For the text-containing cell, return its midpoint in [x, y] coordinate format. 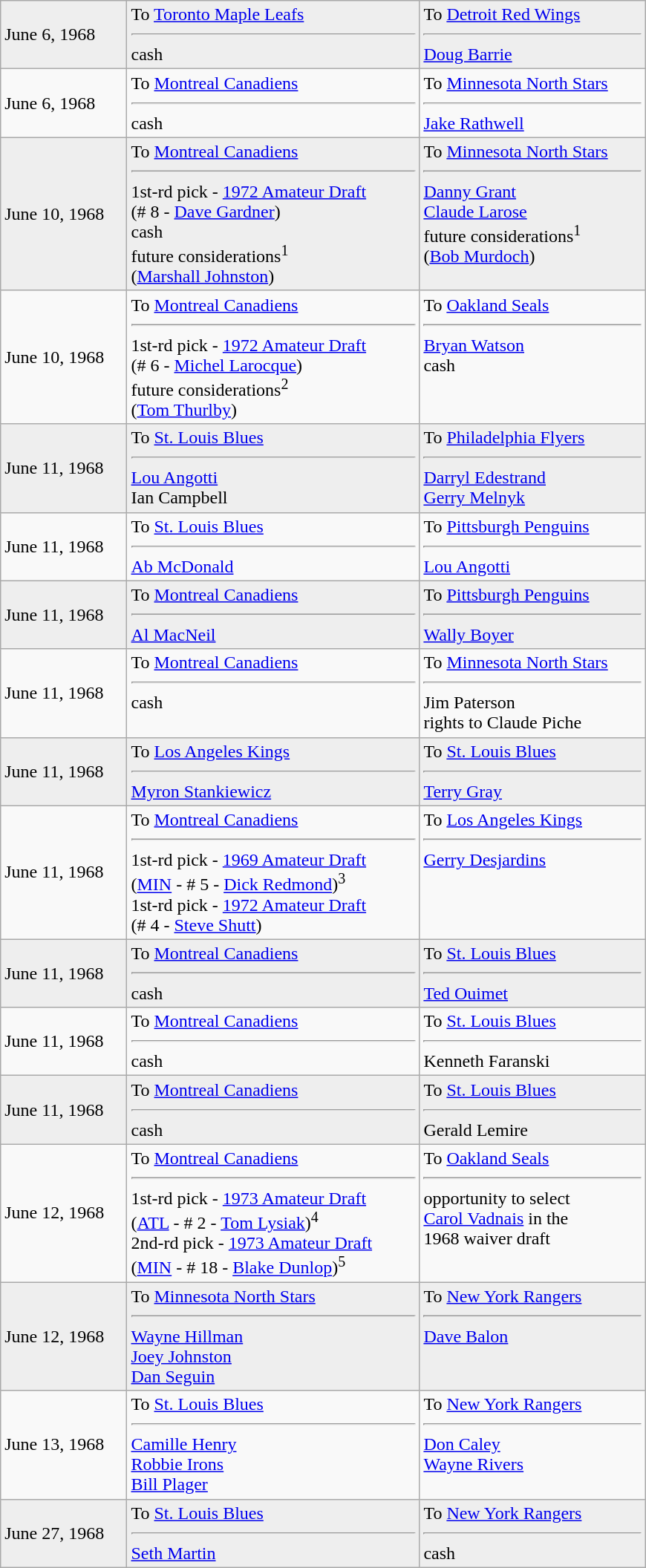
To Oakland SealsBryan Watsoncash [532, 357]
To New York RangersDon CaleyWayne Rivers [532, 1445]
To Toronto Maple Leafscash [273, 35]
To Montreal Canadiens1st-rd pick - 1969 Amateur Draft(MIN - # 5 - Dick Redmond)31st-rd pick - 1972 Amateur Draft(# 4 - Steve Shutt) [273, 872]
To St. Louis BluesAb McDonald [273, 546]
To Oakland Seals opportunity to selectCarol Vadnais in the1968 waiver draft [532, 1213]
To Minnesota North StarsJim Patersonrights to Claude Piche [532, 693]
To Montreal CanadiensAl MacNeil [273, 615]
To St. Louis BluesTerry Gray [532, 771]
To Los Angeles KingsMyron Stankiewicz [273, 771]
June 13, 1968 [64, 1445]
To St. Louis BluesLou AngottiIan Campbell [273, 468]
To St. Louis BluesCamille HenryRobbie IronsBill Plager [273, 1445]
To Pittsburgh PenguinsWally Boyer [532, 615]
To Minnesota North StarsDanny GrantClaude Larosefuture considerations1(Bob Murdoch) [532, 214]
June 27, 1968 [64, 1533]
To St. Louis BluesTed Ouimet [532, 973]
To St. Louis BluesKenneth Faranski [532, 1042]
To Minnesota North StarsJake Rathwell [532, 103]
To St. Louis BluesGerald Lemire [532, 1110]
To Philadelphia FlyersDarryl EdestrandGerry Melnyk [532, 468]
To St. Louis BluesSeth Martin [273, 1533]
To Minnesota North StarsWayne HillmanJoey JohnstonDan Seguin [273, 1336]
To Montreal Canadiens1st-rd pick - 1972 Amateur Draft(# 6 - Michel Larocque)future considerations2(Tom Thurlby) [273, 357]
To New York Rangerscash [532, 1533]
To Montreal Canadiens1st-rd pick - 1973 Amateur Draft(ATL - # 2 - Tom Lysiak)42nd-rd pick - 1973 Amateur Draft(MIN - # 18 - Blake Dunlop)5 [273, 1213]
To Los Angeles KingsGerry Desjardins [532, 872]
To Montreal Canadiens1st-rd pick - 1972 Amateur Draft(# 8 - Dave Gardner)cashfuture considerations1(Marshall Johnston) [273, 214]
To Pittsburgh PenguinsLou Angotti [532, 546]
To New York RangersDave Balon [532, 1336]
To Detroit Red WingsDoug Barrie [532, 35]
